Provide the [x, y] coordinate of the cell's center where the given text is located.  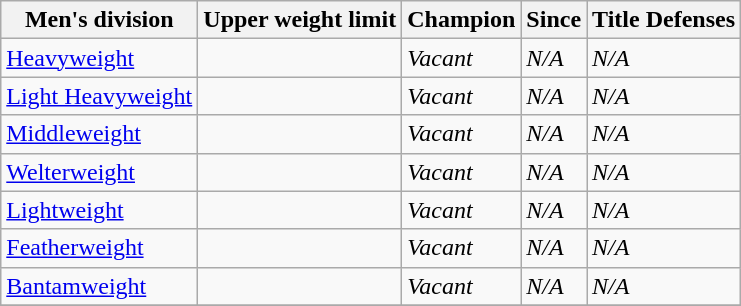
Lightweight [100, 210]
Title Defenses [664, 20]
Upper weight limit [300, 20]
Bantamweight [100, 286]
Light Heavyweight [100, 96]
Champion [462, 20]
Heavyweight [100, 58]
Middleweight [100, 134]
Featherweight [100, 248]
Men's division [100, 20]
Since [554, 20]
Welterweight [100, 172]
